Return the (X, Y) coordinate for the center point of the cell that contains the specified text.  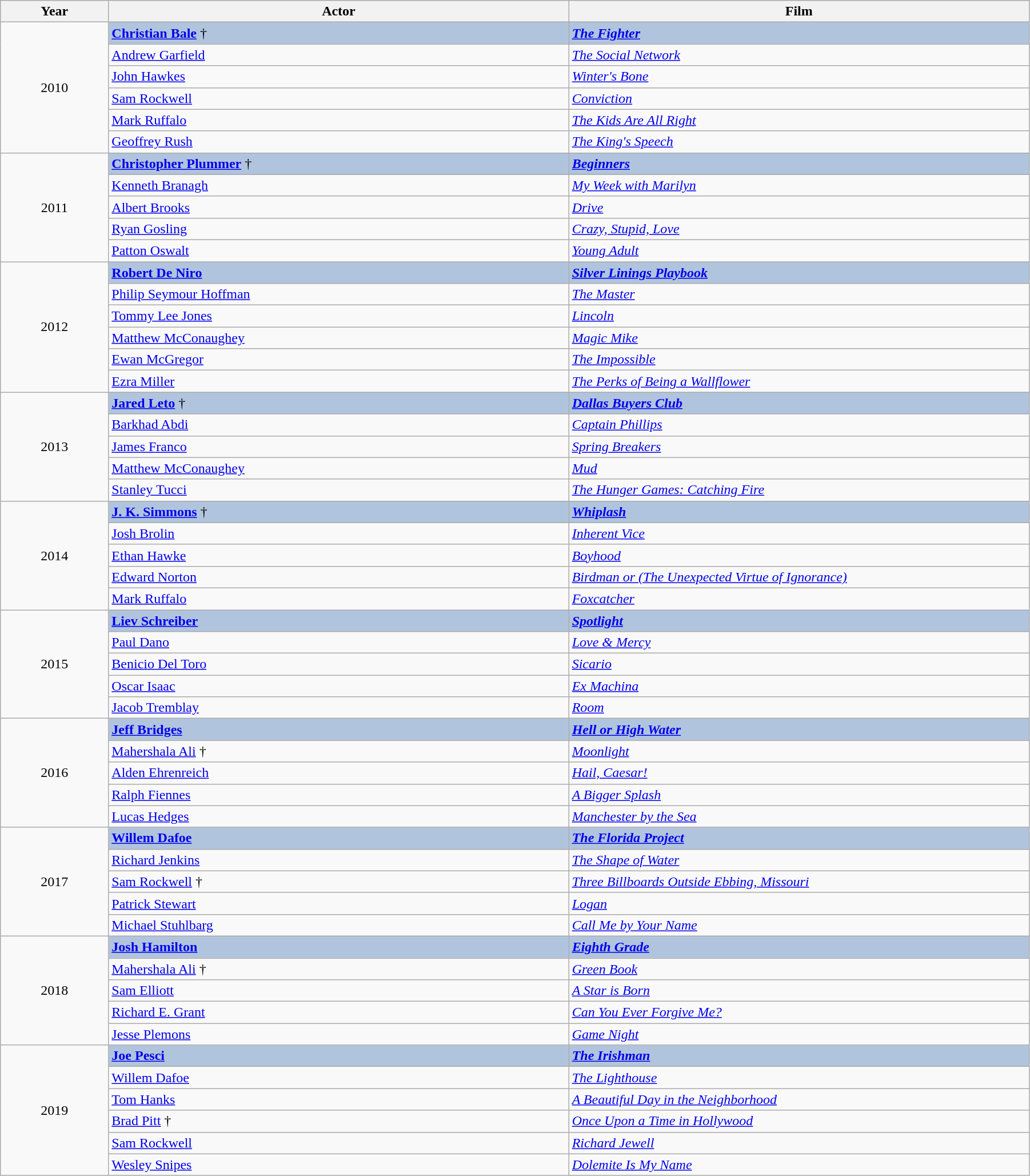
Year (55, 11)
2016 (55, 773)
Richard Jewell (799, 1143)
Drive (799, 207)
Game Night (799, 1034)
Brad Pitt † (338, 1121)
Liev Schreiber (338, 620)
Tom Hanks (338, 1099)
Foxcatcher (799, 599)
Ethan Hawke (338, 555)
Geoffrey Rush (338, 142)
Spotlight (799, 620)
2017 (55, 882)
The Kids Are All Right (799, 120)
Wesley Snipes (338, 1165)
Room (799, 708)
Ezra Miller (338, 381)
Young Adult (799, 250)
Patrick Stewart (338, 903)
A Bigger Splash (799, 795)
Ewan McGregor (338, 360)
The Impossible (799, 360)
Sam Elliott (338, 991)
Sam Rockwell † (338, 882)
Richard E. Grant (338, 1012)
Beginners (799, 164)
Josh Brolin (338, 533)
Once Upon a Time in Hollywood (799, 1121)
Ralph Fiennes (338, 795)
Inherent Vice (799, 533)
Michael Stuhlbarg (338, 925)
Moonlight (799, 751)
Manchester by the Sea (799, 816)
Robert De Niro (338, 273)
Dolemite Is My Name (799, 1165)
Christopher Plummer † (338, 164)
Paul Dano (338, 643)
Edward Norton (338, 577)
Green Book (799, 969)
Love & Mercy (799, 643)
Tommy Lee Jones (338, 316)
2018 (55, 990)
2013 (55, 447)
Josh Hamilton (338, 947)
The King's Speech (799, 142)
Can You Ever Forgive Me? (799, 1012)
J. K. Simmons † (338, 512)
The Irishman (799, 1056)
2015 (55, 664)
Alden Ehrenreich (338, 773)
The Shape of Water (799, 860)
Dallas Buyers Club (799, 403)
A Beautiful Day in the Neighborhood (799, 1099)
Jared Leto † (338, 403)
The Master (799, 294)
Hail, Caesar! (799, 773)
James Franco (338, 447)
Hell or High Water (799, 729)
Philip Seymour Hoffman (338, 294)
2012 (55, 327)
Oscar Isaac (338, 686)
The Fighter (799, 33)
The Florida Project (799, 838)
Richard Jenkins (338, 860)
Stanley Tucci (338, 490)
Andrew Garfield (338, 55)
Sicario (799, 664)
Jeff Bridges (338, 729)
Christian Bale † (338, 33)
Mud (799, 468)
Birdman or (The Unexpected Virtue of Ignorance) (799, 577)
2014 (55, 555)
Captain Phillips (799, 425)
Logan (799, 903)
Joe Pesci (338, 1056)
Ex Machina (799, 686)
Kenneth Branagh (338, 185)
Jacob Tremblay (338, 708)
Whiplash (799, 512)
Jesse Plemons (338, 1034)
Ryan Gosling (338, 229)
The Perks of Being a Wallflower (799, 381)
Call Me by Your Name (799, 925)
A Star is Born (799, 991)
Film (799, 11)
My Week with Marilyn (799, 185)
Benicio Del Toro (338, 664)
Lucas Hedges (338, 816)
Albert Brooks (338, 207)
Silver Linings Playbook (799, 273)
Patton Oswalt (338, 250)
Barkhad Abdi (338, 425)
John Hawkes (338, 77)
The Social Network (799, 55)
Actor (338, 11)
Crazy, Stupid, Love (799, 229)
Spring Breakers (799, 447)
2019 (55, 1110)
Conviction (799, 98)
The Hunger Games: Catching Fire (799, 490)
2011 (55, 207)
Eighth Grade (799, 947)
Winter's Bone (799, 77)
Lincoln (799, 316)
2010 (55, 87)
Three Billboards Outside Ebbing, Missouri (799, 882)
Magic Mike (799, 338)
Boyhood (799, 555)
The Lighthouse (799, 1078)
